Pinpoint the cell where the given text exists, returning its (x, y) midpoint coordinate. 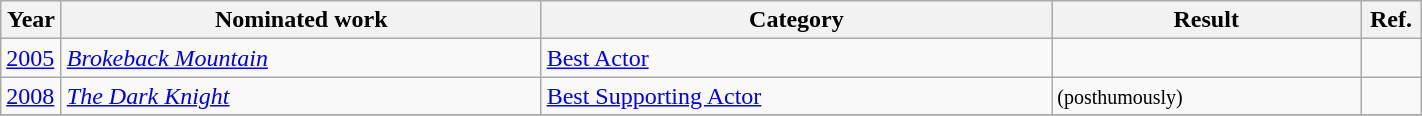
2008 (32, 96)
2005 (32, 58)
Brokeback Mountain (301, 58)
(posthumously) (1206, 96)
Best Actor (796, 58)
Year (32, 20)
The Dark Knight (301, 96)
Nominated work (301, 20)
Ref. (1392, 20)
Result (1206, 20)
Category (796, 20)
Best Supporting Actor (796, 96)
